Return [X, Y] of the center of cell containing provided text 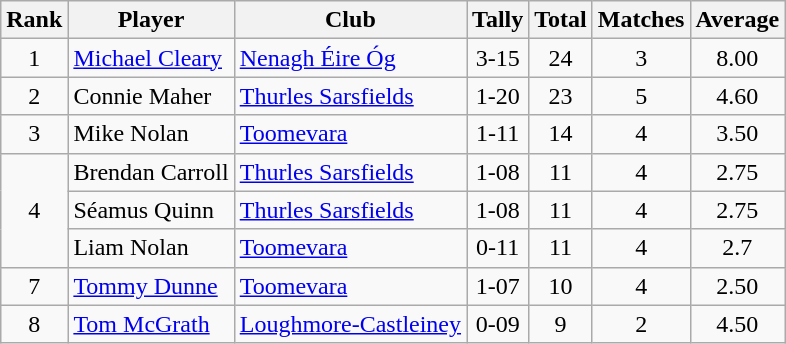
23 [561, 96]
1-20 [498, 96]
2.50 [738, 286]
3.50 [738, 134]
9 [561, 324]
Nenagh Éire Óg [350, 58]
Average [738, 20]
8 [34, 324]
Tommy Dunne [151, 286]
0-11 [498, 248]
Total [561, 20]
Connie Maher [151, 96]
Rank [34, 20]
1-11 [498, 134]
1-07 [498, 286]
Séamus Quinn [151, 210]
4.60 [738, 96]
Player [151, 20]
Tally [498, 20]
14 [561, 134]
10 [561, 286]
7 [34, 286]
Liam Nolan [151, 248]
Club [350, 20]
Mike Nolan [151, 134]
Loughmore-Castleiney [350, 324]
0-09 [498, 324]
Brendan Carroll [151, 172]
8.00 [738, 58]
Matches [641, 20]
Tom McGrath [151, 324]
24 [561, 58]
Michael Cleary [151, 58]
2.7 [738, 248]
4.50 [738, 324]
3-15 [498, 58]
5 [641, 96]
1 [34, 58]
